Search for the cell housing the specified text and yield its [x, y] center coordinate. 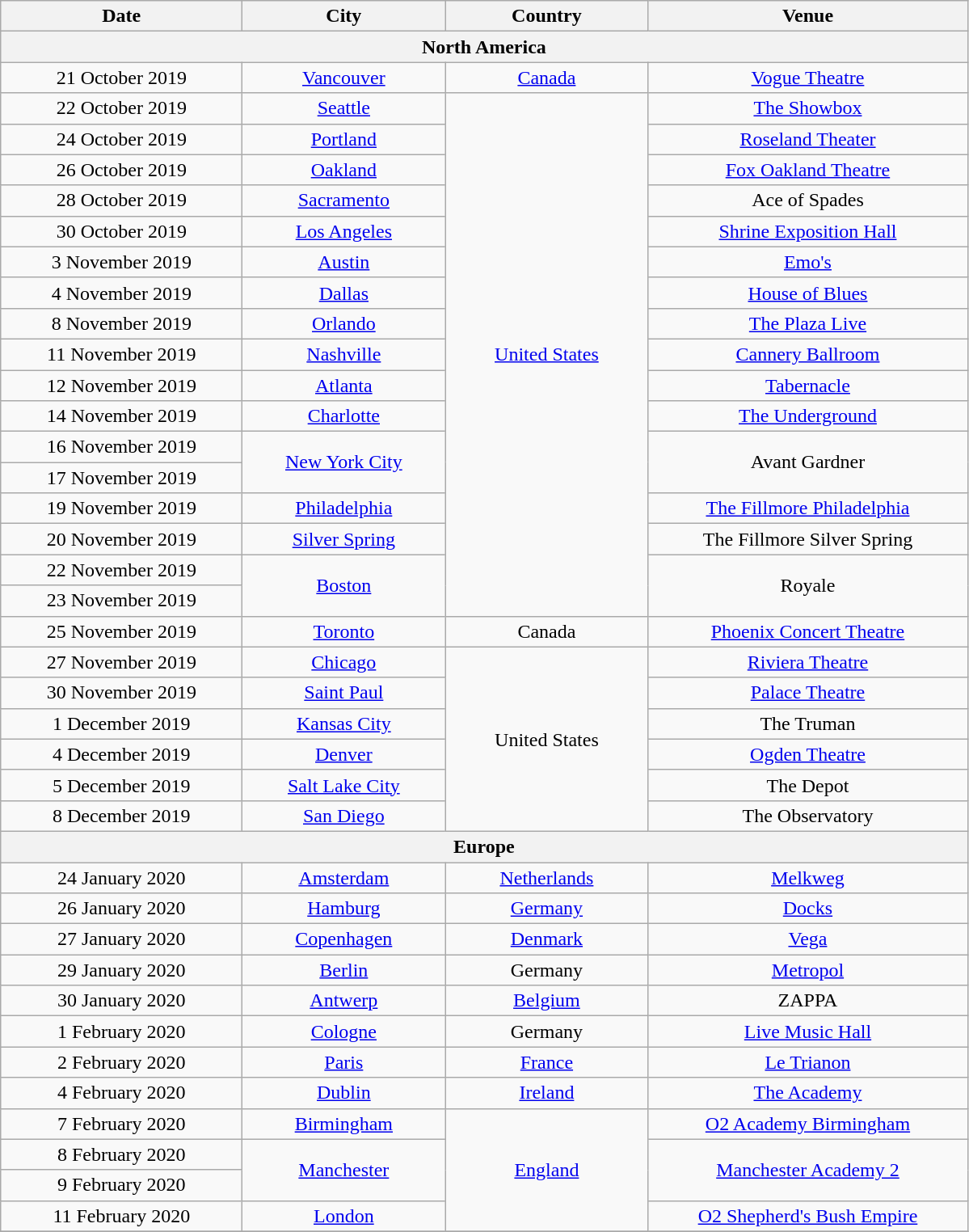
Country [546, 16]
The Truman [808, 724]
Nashville [344, 354]
24 January 2020 [121, 877]
The Fillmore Silver Spring [808, 539]
30 October 2019 [121, 231]
Belgium [546, 1001]
Phoenix Concert Theatre [808, 631]
4 December 2019 [121, 754]
Los Angeles [344, 231]
Charlotte [344, 416]
Vogue Theatre [808, 78]
Vancouver [344, 78]
11 February 2020 [121, 1216]
4 February 2020 [121, 1093]
The Fillmore Philadelphia [808, 508]
Cologne [344, 1032]
Austin [344, 262]
Ace of Spades [808, 200]
London [344, 1216]
17 November 2019 [121, 478]
Live Music Hall [808, 1032]
House of Blues [808, 293]
Saint Paul [344, 693]
Palace Theatre [808, 693]
8 December 2019 [121, 816]
Toronto [344, 631]
North America [484, 47]
Roseland Theater [808, 139]
3 November 2019 [121, 262]
Philadelphia [344, 508]
Copenhagen [344, 939]
The Observatory [808, 816]
7 February 2020 [121, 1124]
Paris [344, 1062]
Atlanta [344, 386]
Le Trianon [808, 1062]
29 January 2020 [121, 970]
Netherlands [546, 877]
Oakland [344, 170]
The Plaza Live [808, 323]
ZAPPA [808, 1001]
Docks [808, 909]
Manchester [344, 1170]
France [546, 1062]
Denver [344, 754]
30 January 2020 [121, 1001]
Kansas City [344, 724]
1 December 2019 [121, 724]
21 October 2019 [121, 78]
27 November 2019 [121, 662]
11 November 2019 [121, 354]
22 October 2019 [121, 108]
2 February 2020 [121, 1062]
20 November 2019 [121, 539]
27 January 2020 [121, 939]
Silver Spring [344, 539]
4 November 2019 [121, 293]
Date [121, 16]
Dublin [344, 1093]
Ireland [546, 1093]
Berlin [344, 970]
8 February 2020 [121, 1154]
Sacramento [344, 200]
Amsterdam [344, 877]
New York City [344, 462]
City [344, 16]
25 November 2019 [121, 631]
Cannery Ballroom [808, 354]
Birmingham [344, 1124]
Portland [344, 139]
Denmark [546, 939]
14 November 2019 [121, 416]
Dallas [344, 293]
5 December 2019 [121, 785]
The Depot [808, 785]
Manchester Academy 2 [808, 1170]
Fox Oakland Theatre [808, 170]
San Diego [344, 816]
Ogden Theatre [808, 754]
Melkweg [808, 877]
12 November 2019 [121, 386]
Boston [344, 585]
26 October 2019 [121, 170]
8 November 2019 [121, 323]
Avant Gardner [808, 462]
30 November 2019 [121, 693]
Riviera Theatre [808, 662]
Hamburg [344, 909]
Orlando [344, 323]
23 November 2019 [121, 601]
O2 Shepherd's Bush Empire [808, 1216]
26 January 2020 [121, 909]
Chicago [344, 662]
Tabernacle [808, 386]
The Academy [808, 1093]
Vega [808, 939]
Royale [808, 585]
Shrine Exposition Hall [808, 231]
28 October 2019 [121, 200]
16 November 2019 [121, 447]
Europe [484, 846]
Antwerp [344, 1001]
9 February 2020 [121, 1185]
England [546, 1170]
24 October 2019 [121, 139]
Venue [808, 16]
1 February 2020 [121, 1032]
19 November 2019 [121, 508]
Emo's [808, 262]
O2 Academy Birmingham [808, 1124]
22 November 2019 [121, 570]
The Showbox [808, 108]
Salt Lake City [344, 785]
Metropol [808, 970]
The Underground [808, 416]
Seattle [344, 108]
